Scan for the cell matching the given text and deliver its (X, Y) coordinate at center. 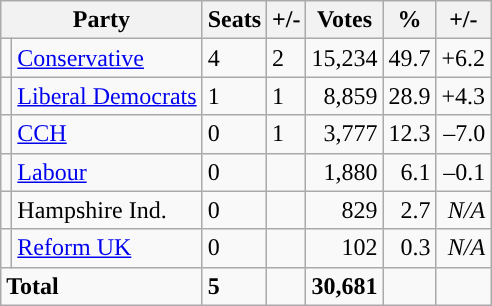
Reform UK (107, 248)
Labour (107, 172)
6.1 (410, 172)
12.3 (410, 134)
% (410, 20)
–7.0 (464, 134)
829 (344, 210)
30,681 (344, 286)
2.7 (410, 210)
Liberal Democrats (107, 96)
8,859 (344, 96)
3,777 (344, 134)
+4.3 (464, 96)
4 (234, 58)
5 (234, 286)
–0.1 (464, 172)
+6.2 (464, 58)
15,234 (344, 58)
102 (344, 248)
2 (286, 58)
Total (102, 286)
Seats (234, 20)
Votes (344, 20)
1,880 (344, 172)
Conservative (107, 58)
0.3 (410, 248)
28.9 (410, 96)
Hampshire Ind. (107, 210)
49.7 (410, 58)
Party (102, 20)
CCH (107, 134)
